Find where the given text appears and provide that cell's center as [X, Y] coordinate. 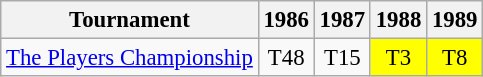
T15 [342, 58]
Tournament [130, 20]
1988 [398, 20]
1987 [342, 20]
T48 [286, 58]
T3 [398, 58]
T8 [455, 58]
1989 [455, 20]
1986 [286, 20]
The Players Championship [130, 58]
